Extract the [x, y] coordinate from the center of the cell holding the provided text.  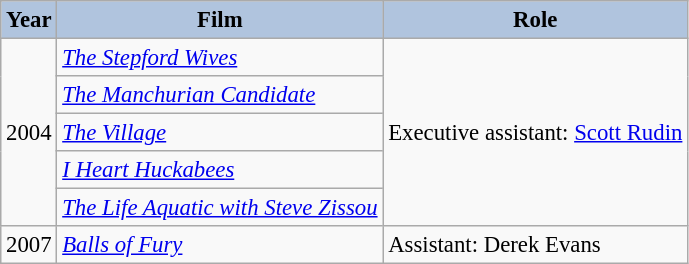
2004 [29, 133]
Assistant: Derek Evans [536, 245]
The Life Aquatic with Steve Zissou [220, 208]
Year [29, 20]
2007 [29, 245]
The Village [220, 133]
Role [536, 20]
I Heart Huckabees [220, 170]
The Stepford Wives [220, 58]
Film [220, 20]
Balls of Fury [220, 245]
The Manchurian Candidate [220, 95]
Executive assistant: Scott Rudin [536, 133]
